For the text-containing cell, return its midpoint in (x, y) coordinate format. 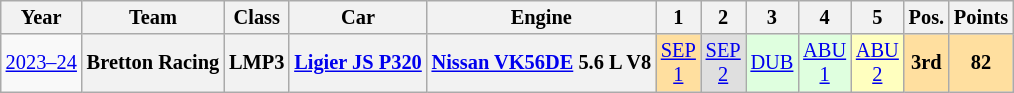
Engine (542, 17)
SEP1 (678, 63)
ABU1 (824, 63)
ABU2 (878, 63)
5 (878, 17)
3 (772, 17)
Ligier JS P320 (358, 63)
1 (678, 17)
Points (981, 17)
DUB (772, 63)
Pos. (926, 17)
82 (981, 63)
Car (358, 17)
Year (42, 17)
SEP2 (724, 63)
Class (256, 17)
Team (153, 17)
4 (824, 17)
Nissan VK56DE 5.6 L V8 (542, 63)
3rd (926, 63)
2 (724, 17)
Bretton Racing (153, 63)
2023–24 (42, 63)
LMP3 (256, 63)
